Scan for the cell matching the given text and deliver its [x, y] coordinate at center. 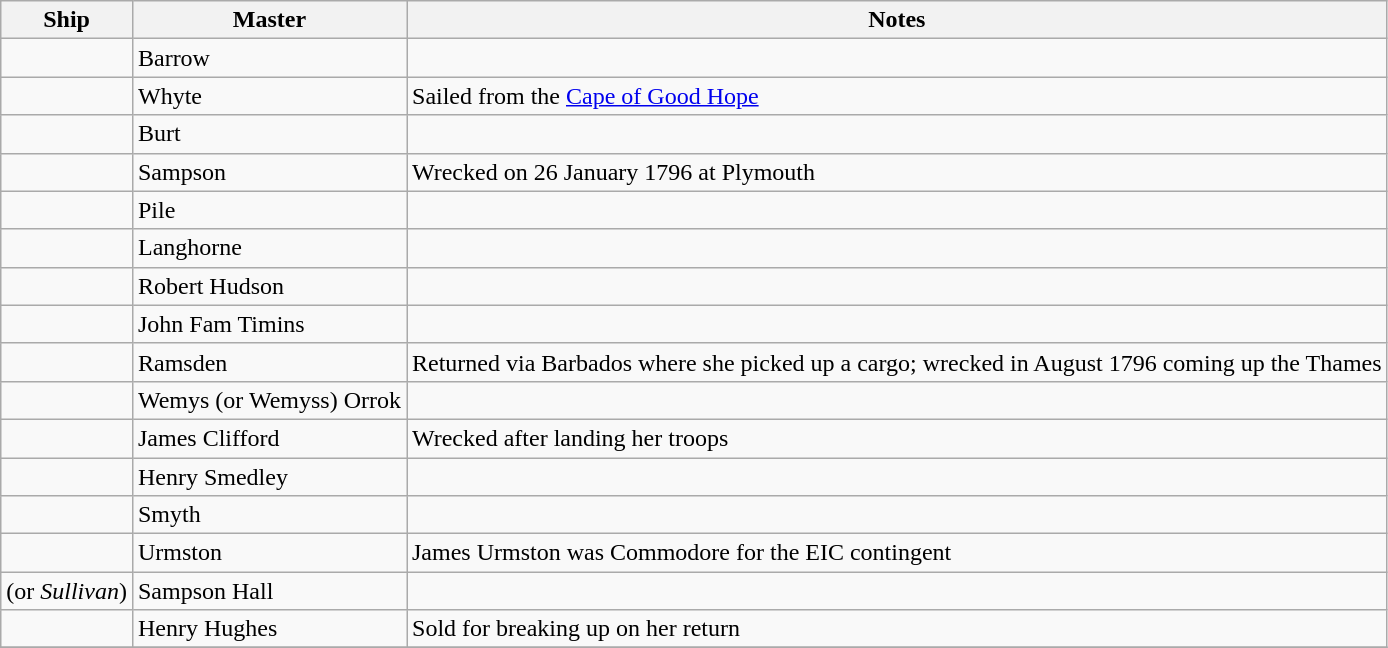
Ship [67, 20]
Henry Hughes [269, 629]
Returned via Barbados where she picked up a cargo; wrecked in August 1796 coming up the Thames [896, 362]
Sold for breaking up on her return [896, 629]
Burt [269, 134]
Langhorne [269, 248]
Ramsden [269, 362]
Barrow [269, 58]
Pile [269, 210]
Whyte [269, 96]
Robert Hudson [269, 286]
Wemys (or Wemyss) Orrok [269, 400]
Wrecked after landing her troops [896, 438]
Smyth [269, 515]
Sampson Hall [269, 591]
Henry Smedley [269, 477]
Wrecked on 26 January 1796 at Plymouth [896, 172]
James Urmston was Commodore for the EIC contingent [896, 553]
John Fam Timins [269, 324]
Notes [896, 20]
Urmston [269, 553]
Sampson [269, 172]
(or Sullivan) [67, 591]
Master [269, 20]
Sailed from the Cape of Good Hope [896, 96]
James Clifford [269, 438]
